Extract the (x, y) coordinate from the center of the cell holding the provided text.  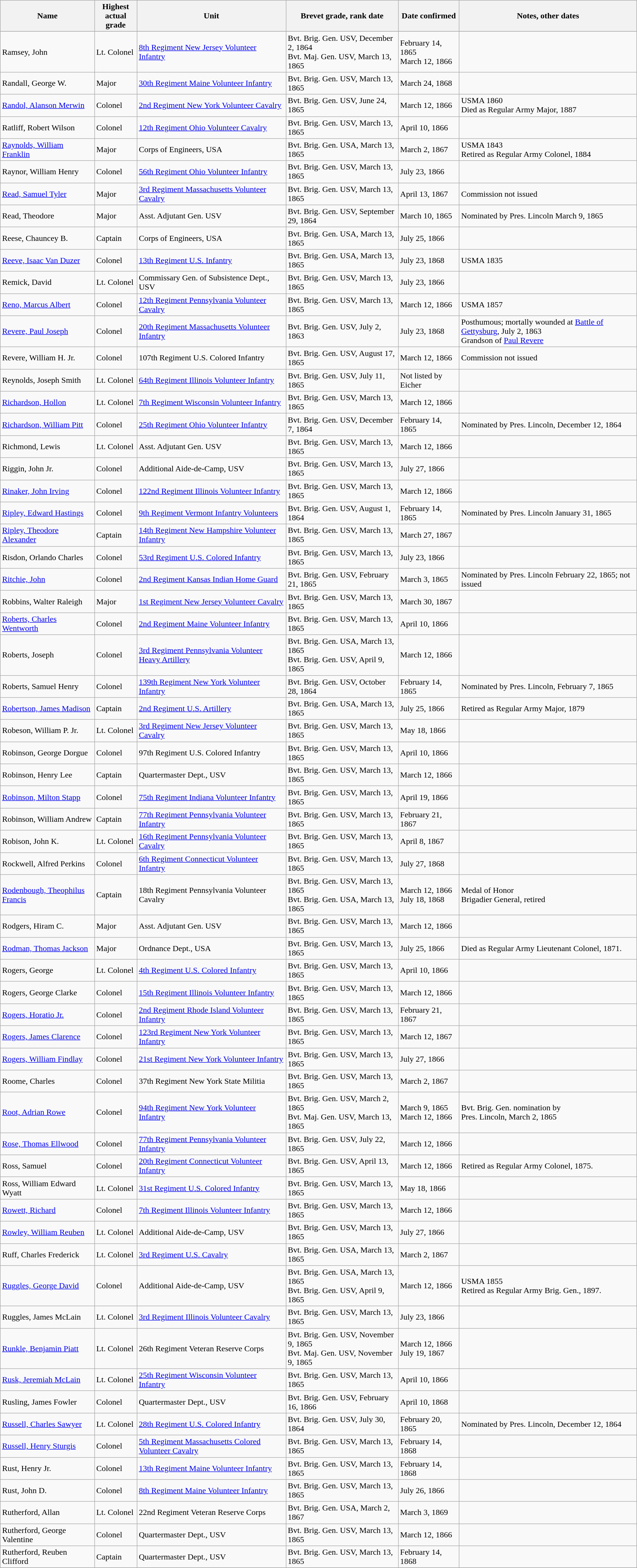
March 12, 1866July 19, 1867 (429, 1348)
Nominated by Pres. Lincoln January 31, 1865 (548, 513)
Read, Theodore (48, 216)
Robison, John K. (48, 841)
Reno, Marcus Albert (48, 304)
Rowett, Richard (48, 1210)
56th Regiment Ohio Volunteer Infantry (211, 171)
Richardson, Hollon (48, 402)
Retired as Regular Army Colonel, 1875. (548, 1166)
Nominated by Pres. Lincoln February 22, 1865; not issued (548, 579)
15th Regiment Illinois Volunteer Infantry (211, 992)
March 3, 1869 (429, 1513)
Rutherford, Reuben Clifford (48, 1557)
Retired as Regular Army Major, 1879 (548, 708)
12th Regiment Ohio Volunteer Cavalry (211, 127)
Bvt. Brig. Gen. USV, August 1, 1864 (342, 513)
Nominated by Pres. Lincoln, February 7, 1865 (548, 686)
Highestactual grade (116, 16)
Bvt. Brig. Gen. USV, October 28, 1864 (342, 686)
3rd Regiment Massachusetts Volunteer Cavalry (211, 194)
Raynor, William Henry (48, 171)
8th Regiment Maine Volunteer Infantry (211, 1490)
Bvt. Brig. Gen. USV, August 17, 1865 (342, 358)
Bvt. Brig. Gen. USV, December 7, 1864 (342, 425)
123rd Regiment New York Volunteer Infantry (211, 1036)
Unit (211, 16)
Rusk, Jeremiah McLain (48, 1379)
20th Regiment Connecticut Volunteer Infantry (211, 1166)
Riggin, John Jr. (48, 469)
USMA 1843Retired as Regular Army Colonel, 1884 (548, 150)
30th Regiment Maine Volunteer Infantry (211, 83)
Raynolds, William Franklin (48, 150)
4th Regiment U.S. Colored Infantry (211, 970)
Randol, Alanson Merwin (48, 105)
March 30, 1867 (429, 602)
March 10, 1865 (429, 216)
Bvt. Brig. Gen. USV, July 11, 1865 (342, 380)
Read, Samuel Tyler (48, 194)
Reese, Chauncey B. (48, 238)
Rogers, George (48, 970)
28th Regiment U.S. Colored Infantry (211, 1424)
2nd Regiment Rhode Island Volunteer Infantry (211, 1015)
Ordnance Dept., USA (211, 948)
Reeve, Isaac Van Duzer (48, 260)
Reynolds, Joseph Smith (48, 380)
April 13, 1867 (429, 194)
Ruggles, James McLain (48, 1317)
Nominated by Pres. Lincoln March 9, 1865 (548, 216)
3rd Regiment New Jersey Volunteer Cavalry (211, 731)
2nd Regiment Maine Volunteer Infantry (211, 623)
7th Regiment Wisconsin Volunteer Infantry (211, 402)
37th Regiment New York State Militia (211, 1081)
Rodgers, Hiram C. (48, 926)
2nd Regiment U.S. Artillery (211, 708)
March 9, 1865March 12, 1866 (429, 1113)
April 19, 1866 (429, 797)
Robinson, Henry Lee (48, 775)
Rogers, William Findlay (48, 1059)
Posthumous; mortally wounded at Battle of Gettysburg, July 2, 1863Grandson of Paul Revere (548, 331)
Bvt. Brig. Gen. USV, March 13, 1865Bvt. Brig. Gen. USA, March 13, 1865 (342, 895)
25th Regiment Wisconsin Volunteer Infantry (211, 1379)
94th Regiment New York Volunteer Infantry (211, 1113)
8th Regiment New Jersey Volunteer Infantry (211, 52)
March 27, 1867 (429, 535)
July 26, 1866 (429, 1490)
Robinson, George Dorgue (48, 753)
Randall, George W. (48, 83)
Bvt. Brig. Gen. USV, February 16, 1866 (342, 1402)
Died as Regular Army Lieutenant Colonel, 1871. (548, 948)
Ross, William Edward Wyatt (48, 1188)
Commissary Gen. of Subsistence Dept., USV (211, 282)
Date confirmed (429, 16)
21st Regiment New York Volunteer Infantry (211, 1059)
53rd Regiment U.S. Colored Infantry (211, 557)
2nd Regiment New York Volunteer Cavalry (211, 105)
Medal of HonorBrigadier General, retired (548, 895)
Richardson, William Pitt (48, 425)
25th Regiment Ohio Volunteer Infantry (211, 425)
Rose, Thomas Ellwood (48, 1144)
March 24, 1868 (429, 83)
Rust, Henry Jr. (48, 1468)
5th Regiment Massachusetts Colored Volunteer Cavalry (211, 1446)
139th Regiment New York Volunteer Infantry (211, 686)
Ritchie, John (48, 579)
Bvt. Brig. Gen. USA, March 2, 1867 (342, 1513)
Bvt. Brig. Gen. USV, July 22, 1865 (342, 1144)
Bvt. Brig. Gen. USV, March 2, 1865 Bvt. Maj. Gen. USV, March 13, 1865 (342, 1113)
Rodenbough, Theophilus Francis (48, 895)
Roberts, Samuel Henry (48, 686)
Robinson, William Andrew (48, 819)
Roberts, Charles Wentworth (48, 623)
July 27, 1868 (429, 864)
64th Regiment Illinois Volunteer Infantry (211, 380)
Revere, Paul Joseph (48, 331)
Ripley, Theodore Alexander (48, 535)
Rowley, William Reuben (48, 1232)
Bvt. Brig. Gen. nomination byPres. Lincoln, March 2, 1865 (548, 1113)
3rd Regiment Illinois Volunteer Cavalry (211, 1317)
March 3, 1865 (429, 579)
Robertson, James Madison (48, 708)
Root, Adrian Rowe (48, 1113)
Rusling, James Fowler (48, 1402)
April 10, 1868 (429, 1402)
Brevet grade, rank date (342, 16)
7th Regiment Illinois Volunteer Infantry (211, 1210)
Risdon, Orlando Charles (48, 557)
Ratliff, Robert Wilson (48, 127)
Not listed by Eicher (429, 380)
March 12, 1867 (429, 1036)
Name (48, 16)
Bvt. Brig. Gen. USV, September 29, 1864 (342, 216)
12th Regiment Pennsylvania Volunteer Cavalry (211, 304)
Roome, Charles (48, 1081)
22nd Regiment Veteran Reserve Corps (211, 1513)
Rust, John D. (48, 1490)
Bvt. Brig. Gen. USV, July 2, 1863 (342, 331)
3rd Regiment Pennsylvania Volunteer Heavy Artillery (211, 655)
Rutherford, George Valentine (48, 1535)
USMA 1855Retired as Regular Army Brig. Gen., 1897. (548, 1286)
Ross, Samuel (48, 1166)
Bvt. Brig. Gen. USV, November 9, 1865Bvt. Maj. Gen. USV, November 9, 1865 (342, 1348)
Bvt. Brig. Gen. USV, February 21, 1865 (342, 579)
USMA 1860Died as Regular Army Major, 1887 (548, 105)
Bvt. Brig. Gen. USV, June 24, 1865 (342, 105)
97th Regiment U.S. Colored Infantry (211, 753)
3rd Regiment U.S. Cavalry (211, 1254)
Richmond, Lewis (48, 446)
Rockwell, Alfred Perkins (48, 864)
Runkle, Benjamin Piatt (48, 1348)
USMA 1857 (548, 304)
Rogers, James Clarence (48, 1036)
USMA 1835 (548, 260)
Bvt. Brig. Gen. USV, April 13, 1865 (342, 1166)
1st Regiment New Jersey Volunteer Cavalry (211, 602)
Russell, Charles Sawyer (48, 1424)
18th Regiment Pennsylvania Volunteer Cavalry (211, 895)
Remick, David (48, 282)
9th Regiment Vermont Infantry Volunteers (211, 513)
Robinson, Milton Stapp (48, 797)
Ripley, Edward Hastings (48, 513)
Bvt. Brig. Gen. USV, July 30, 1864 (342, 1424)
Rogers, Horatio Jr. (48, 1015)
April 8, 1867 (429, 841)
Rutherford, Allan (48, 1513)
6th Regiment Connecticut Volunteer Infantry (211, 864)
122nd Regiment Illinois Volunteer Infantry (211, 491)
Russell, Henry Sturgis (48, 1446)
16th Regiment Pennsylvania Volunteer Cavalry (211, 841)
Rogers, George Clarke (48, 992)
Bvt. Brig. Gen. USV, December 2, 1864Bvt. Maj. Gen. USV, March 13, 1865 (342, 52)
Revere, William H. Jr. (48, 358)
Robeson, William P. Jr. (48, 731)
107th Regiment U.S. Colored Infantry (211, 358)
14th Regiment New Hampshire Volunteer Infantry (211, 535)
Roberts, Joseph (48, 655)
February 20, 1865 (429, 1424)
13th Regiment U.S. Infantry (211, 260)
Ramsey, John (48, 52)
March 12, 1866July 18, 1868 (429, 895)
Ruff, Charles Frederick (48, 1254)
February 14, 1865March 12, 1866 (429, 52)
26th Regiment Veteran Reserve Corps (211, 1348)
Ruggles, George David (48, 1286)
75th Regiment Indiana Volunteer Infantry (211, 797)
Rinaker, John Irving (48, 491)
Rodman, Thomas Jackson (48, 948)
Robbins, Walter Raleigh (48, 602)
13th Regiment Maine Volunteer Infantry (211, 1468)
2nd Regiment Kansas Indian Home Guard (211, 579)
20th Regiment Massachusetts Volunteer Infantry (211, 331)
31st Regiment U.S. Colored Infantry (211, 1188)
Notes, other dates (548, 16)
